Extract the (X, Y) coordinate from the center of the cell holding the provided text.  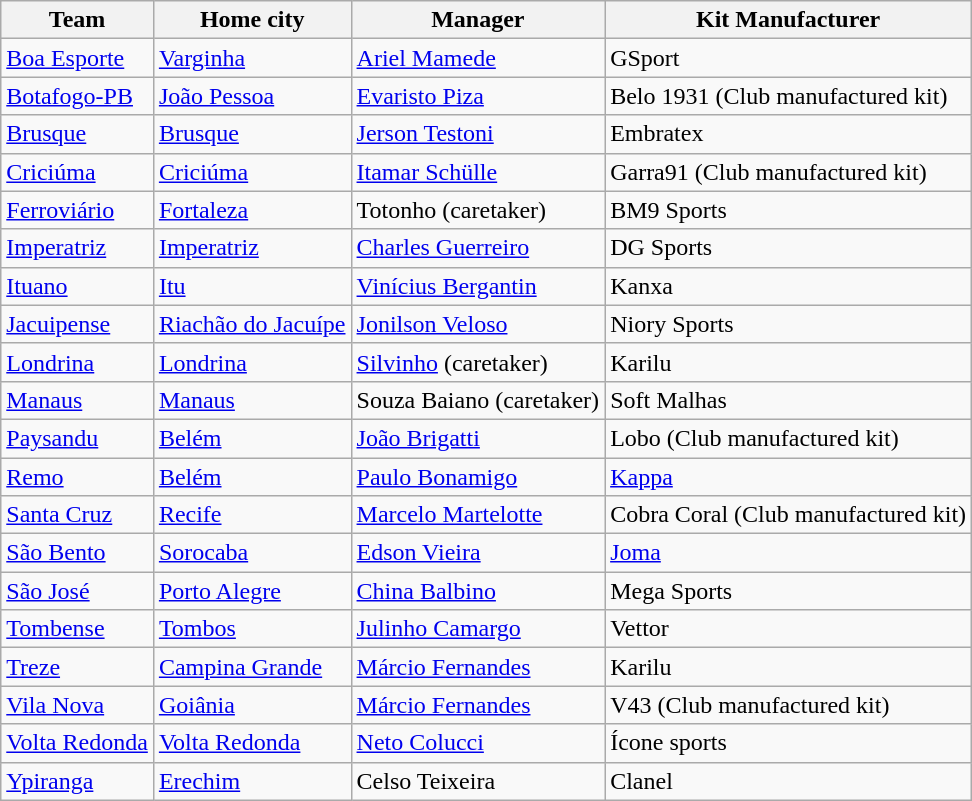
Itu (252, 286)
Riachão do Jacuípe (252, 324)
Vila Nova (78, 705)
Manager (478, 20)
Cobra Coral (Club manufactured kit) (788, 515)
Embratex (788, 134)
Silvinho (caretaker) (478, 362)
Ypiranga (78, 781)
Lobo (Club manufactured kit) (788, 438)
Niory Sports (788, 324)
Joma (788, 553)
Team (78, 20)
Sorocaba (252, 553)
Paysandu (78, 438)
Kappa (788, 477)
Home city (252, 20)
Ituano (78, 286)
Ícone sports (788, 743)
Soft Malhas (788, 400)
Paulo Bonamigo (478, 477)
Mega Sports (788, 591)
João Pessoa (252, 96)
Botafogo-PB (78, 96)
Tombense (78, 629)
Garra91 (Club manufactured kit) (788, 172)
Neto Colucci (478, 743)
Remo (78, 477)
Varginha (252, 58)
Marcelo Martelotte (478, 515)
Edson Vieira (478, 553)
Charles Guerreiro (478, 248)
Clanel (788, 781)
Recife (252, 515)
Jacuipense (78, 324)
João Brigatti (478, 438)
Kit Manufacturer (788, 20)
Julinho Camargo (478, 629)
GSport (788, 58)
Totonho (caretaker) (478, 210)
Celso Teixeira (478, 781)
China Balbino (478, 591)
Evaristo Piza (478, 96)
Tombos (252, 629)
DG Sports (788, 248)
Kanxa (788, 286)
Fortaleza (252, 210)
Ariel Mamede (478, 58)
Belo 1931 (Club manufactured kit) (788, 96)
V43 (Club manufactured kit) (788, 705)
Goiânia (252, 705)
Souza Baiano (caretaker) (478, 400)
Erechim (252, 781)
São José (78, 591)
Porto Alegre (252, 591)
Ferroviário (78, 210)
Campina Grande (252, 667)
Vinícius Bergantin (478, 286)
Santa Cruz (78, 515)
Boa Esporte (78, 58)
BM9 Sports (788, 210)
Vettor (788, 629)
Itamar Schülle (478, 172)
Jerson Testoni (478, 134)
São Bento (78, 553)
Jonilson Veloso (478, 324)
Treze (78, 667)
